Return (X, Y) of the center of cell containing provided text 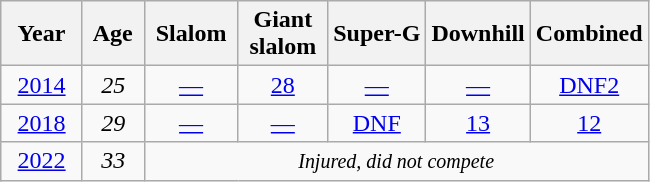
Downhill (478, 34)
Combined (589, 34)
2014 (42, 85)
25 (113, 85)
2022 (42, 161)
13 (478, 123)
29 (113, 123)
12 (589, 123)
DNF (377, 123)
DNF2 (589, 85)
Year (42, 34)
Giant slalom (283, 34)
2018 (42, 123)
Injured, did not compete (396, 161)
Age (113, 34)
Slalom (191, 34)
33 (113, 161)
Super-G (377, 34)
28 (283, 85)
